Output the (x, y) coordinate of the center of the cell containing the given text.  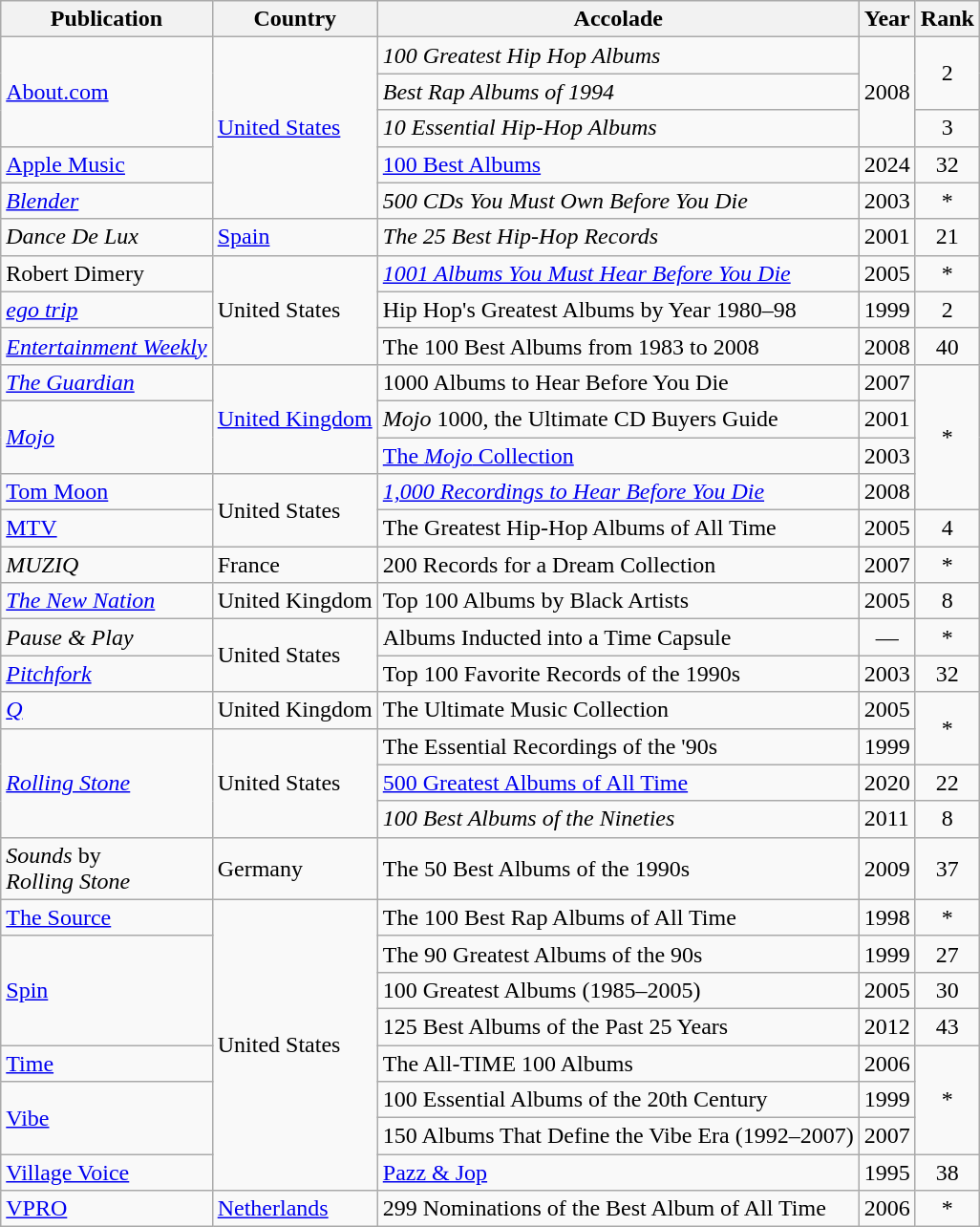
Mojo (107, 437)
France (294, 565)
Pitchfork (107, 674)
Netherlands (294, 1209)
Top 100 Albums by Black Artists (618, 601)
Publication (107, 19)
2011 (886, 819)
The New Nation (107, 601)
The Greatest Hip-Hop Albums of All Time (618, 528)
125 Best Albums of the Past 25 Years (618, 1026)
Country (294, 19)
100 Greatest Albums (1985–2005) (618, 990)
1995 (886, 1173)
100 Best Albums (618, 164)
22 (948, 783)
The 90 Greatest Albums of the 90s (618, 954)
Top 100 Favorite Records of the 1990s (618, 674)
Entertainment Weekly (107, 346)
Blender (107, 201)
Village Voice (107, 1173)
MTV (107, 528)
The Guardian (107, 382)
The Essential Recordings of the '90s (618, 746)
3 (948, 128)
2012 (886, 1026)
Vibe (107, 1118)
Rolling Stone (107, 783)
2009 (886, 868)
MUZIQ (107, 565)
2024 (886, 164)
Year (886, 19)
Sounds by Rolling Stone (107, 868)
21 (948, 237)
The Ultimate Music Collection (618, 710)
The 100 Best Albums from 1983 to 2008 (618, 346)
Dance De Lux (107, 237)
Tom Moon (107, 492)
— (886, 637)
ego trip (107, 310)
27 (948, 954)
The 100 Best Rap Albums of All Time (618, 917)
100 Best Albums of the Nineties (618, 819)
Hip Hop's Greatest Albums by Year 1980–98 (618, 310)
VPRO (107, 1209)
Mojo 1000, the Ultimate CD Buyers Guide (618, 419)
43 (948, 1026)
Spin (107, 990)
The Mojo Collection (618, 456)
The All-TIME 100 Albums (618, 1064)
1000 Albums to Hear Before You Die (618, 382)
About.com (107, 92)
The Source (107, 917)
30 (948, 990)
200 Records for a Dream Collection (618, 565)
Rank (948, 19)
1001 Albums You Must Hear Before You Die (618, 273)
1998 (886, 917)
500 Greatest Albums of All Time (618, 783)
The 25 Best Hip-Hop Records (618, 237)
Germany (294, 868)
38 (948, 1173)
Time (107, 1064)
The 50 Best Albums of the 1990s (618, 868)
Accolade (618, 19)
2020 (886, 783)
Robert Dimery (107, 273)
Q (107, 710)
1,000 Recordings to Hear Before You Die (618, 492)
Pazz & Jop (618, 1173)
299 Nominations of the Best Album of All Time (618, 1209)
500 CDs You Must Own Before You Die (618, 201)
100 Greatest Hip Hop Albums (618, 55)
Albums Inducted into a Time Capsule (618, 637)
4 (948, 528)
Apple Music (107, 164)
10 Essential Hip-Hop Albums (618, 128)
37 (948, 868)
Spain (294, 237)
Pause & Play (107, 637)
Best Rap Albums of 1994 (618, 92)
150 Albums That Define the Vibe Era (1992–2007) (618, 1136)
40 (948, 346)
100 Essential Albums of the 20th Century (618, 1100)
